Identify which cell holds the provided text, then report its [x, y] central coordinate. 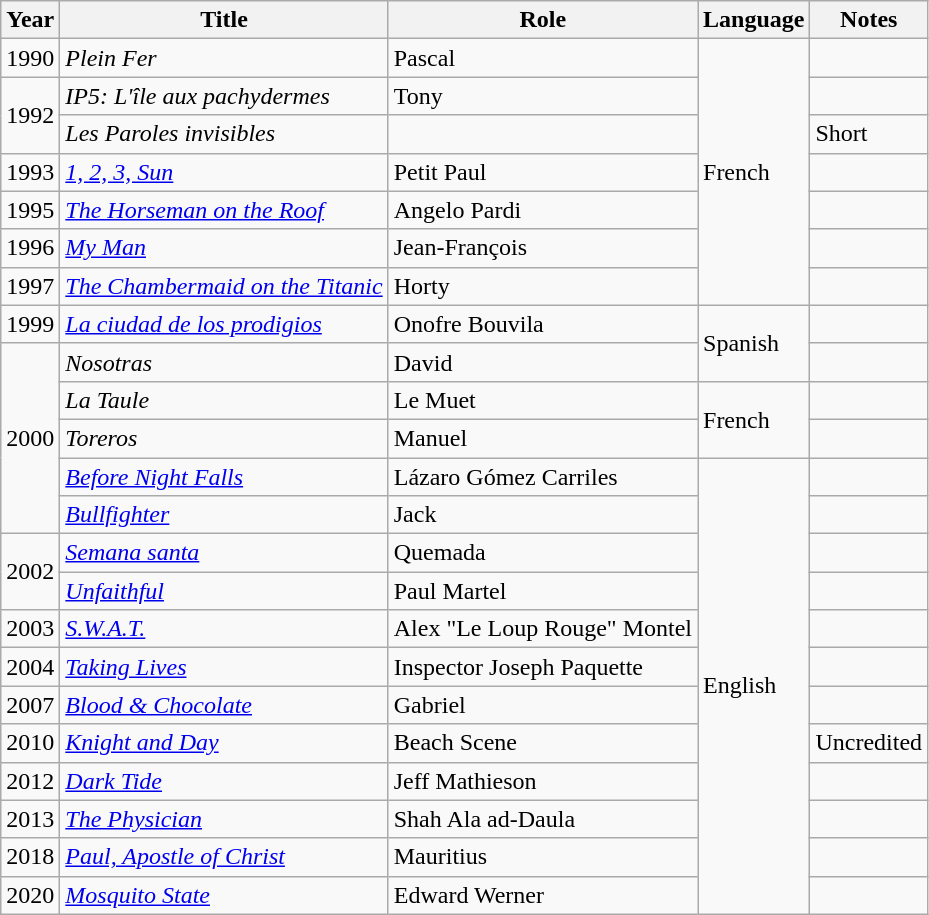
1996 [30, 248]
2020 [30, 895]
1999 [30, 324]
The Chambermaid on the Titanic [224, 286]
Role [542, 20]
Mauritius [542, 857]
Alex "Le Loup Rouge" Montel [542, 629]
David [542, 362]
The Physician [224, 819]
IP5: L'île aux pachydermes [224, 96]
Les Paroles invisibles [224, 134]
Notes [869, 20]
Shah Ala ad-Daula [542, 819]
Angelo Pardi [542, 210]
Bullfighter [224, 515]
2013 [30, 819]
English [754, 686]
Jean-François [542, 248]
Uncredited [869, 743]
Blood & Chocolate [224, 705]
2004 [30, 667]
1995 [30, 210]
Toreros [224, 438]
Short [869, 134]
Gabriel [542, 705]
Before Night Falls [224, 477]
2018 [30, 857]
Title [224, 20]
Year [30, 20]
Beach Scene [542, 743]
Knight and Day [224, 743]
My Man [224, 248]
2010 [30, 743]
2007 [30, 705]
Mosquito State [224, 895]
Pascal [542, 58]
2002 [30, 572]
Lázaro Gómez Carriles [542, 477]
S.W.A.T. [224, 629]
Plein Fer [224, 58]
Quemada [542, 553]
Edward Werner [542, 895]
Onofre Bouvila [542, 324]
2012 [30, 781]
1997 [30, 286]
Tony [542, 96]
Nosotras [224, 362]
1992 [30, 115]
1993 [30, 172]
Petit Paul [542, 172]
2003 [30, 629]
La Taule [224, 400]
Semana santa [224, 553]
Horty [542, 286]
Jeff Mathieson [542, 781]
La ciudad de los prodigios [224, 324]
2000 [30, 438]
The Horseman on the Roof [224, 210]
Taking Lives [224, 667]
Le Muet [542, 400]
Language [754, 20]
Inspector Joseph Paquette [542, 667]
Spanish [754, 343]
Unfaithful [224, 591]
1990 [30, 58]
Paul Martel [542, 591]
Paul, Apostle of Christ [224, 857]
Manuel [542, 438]
1, 2, 3, Sun [224, 172]
Jack [542, 515]
Dark Tide [224, 781]
